Locate the cell with the specified text and output its [X, Y] center coordinate. 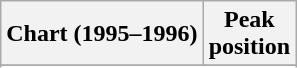
Peakposition [249, 34]
Chart (1995–1996) [102, 34]
